Detect which cell encompasses the target text, then output its (X, Y) center coordinate. 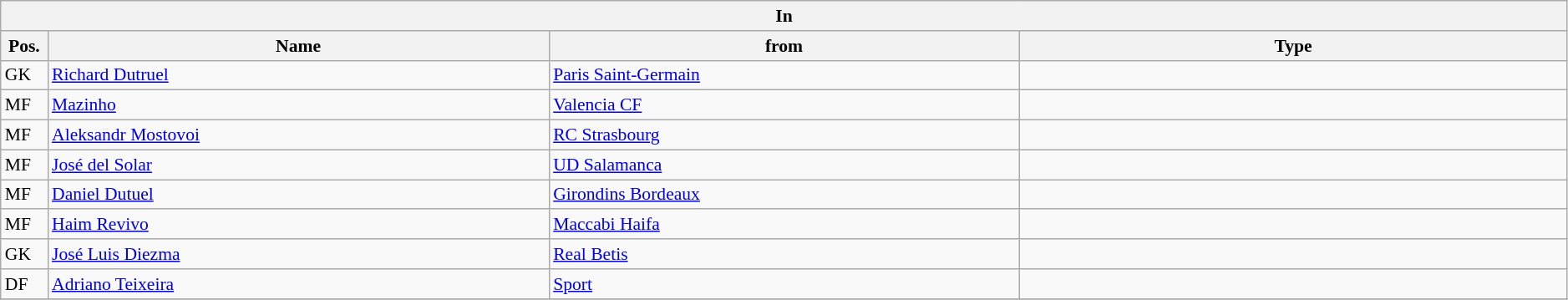
Richard Dutruel (298, 75)
DF (24, 284)
Girondins Bordeaux (784, 195)
Real Betis (784, 254)
José del Solar (298, 165)
Aleksandr Mostovoi (298, 135)
RC Strasbourg (784, 135)
Type (1293, 46)
Daniel Dutuel (298, 195)
UD Salamanca (784, 165)
In (784, 16)
from (784, 46)
Valencia CF (784, 105)
Adriano Teixeira (298, 284)
Name (298, 46)
José Luis Diezma (298, 254)
Pos. (24, 46)
Haim Revivo (298, 225)
Paris Saint-Germain (784, 75)
Mazinho (298, 105)
Sport (784, 284)
Maccabi Haifa (784, 225)
